Search for the cell housing the specified text and yield its (x, y) center coordinate. 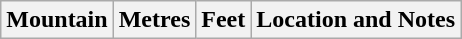
Metres (154, 20)
Location and Notes (356, 20)
Feet (224, 20)
Mountain (57, 20)
